Scan for the cell matching the given text and deliver its (x, y) coordinate at center. 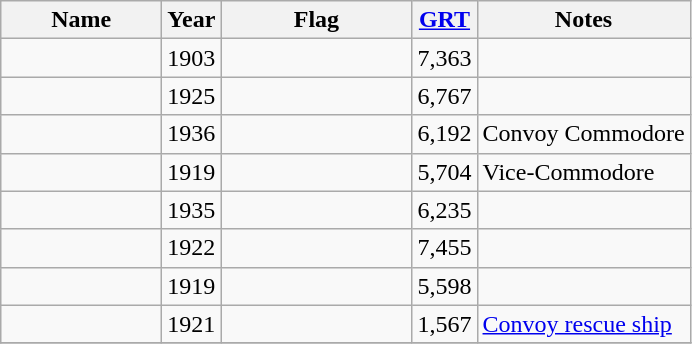
5,704 (444, 172)
Convoy Commodore (584, 134)
7,455 (444, 248)
1903 (192, 58)
GRT (444, 20)
Flag (316, 20)
6,235 (444, 210)
1935 (192, 210)
1922 (192, 248)
Vice-Commodore (584, 172)
Name (82, 20)
1,567 (444, 324)
6,767 (444, 96)
6,192 (444, 134)
1921 (192, 324)
5,598 (444, 286)
1925 (192, 96)
Convoy rescue ship (584, 324)
7,363 (444, 58)
1936 (192, 134)
Notes (584, 20)
Year (192, 20)
